Provide the [x, y] coordinate of the cell's center where the given text is located.  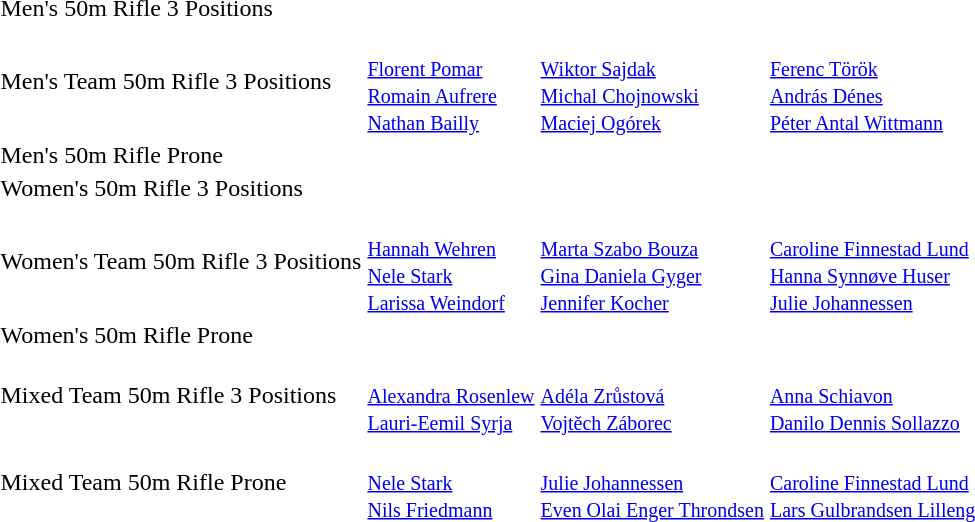
Marta Szabo BouzaGina Daniela GygerJennifer Kocher [652, 262]
Alexandra RosenlewLauri-Eemil Syrja [451, 395]
Florent PomarRomain AufrereNathan Bailly [451, 82]
Adéla ZrůstováVojtěch Záborec [652, 395]
Hannah WehrenNele StarkLarissa Weindorf [451, 262]
Wiktor SajdakMichal ChojnowskiMaciej Ogórek [652, 82]
